Pinpoint the cell where the given text exists, returning its [x, y] midpoint coordinate. 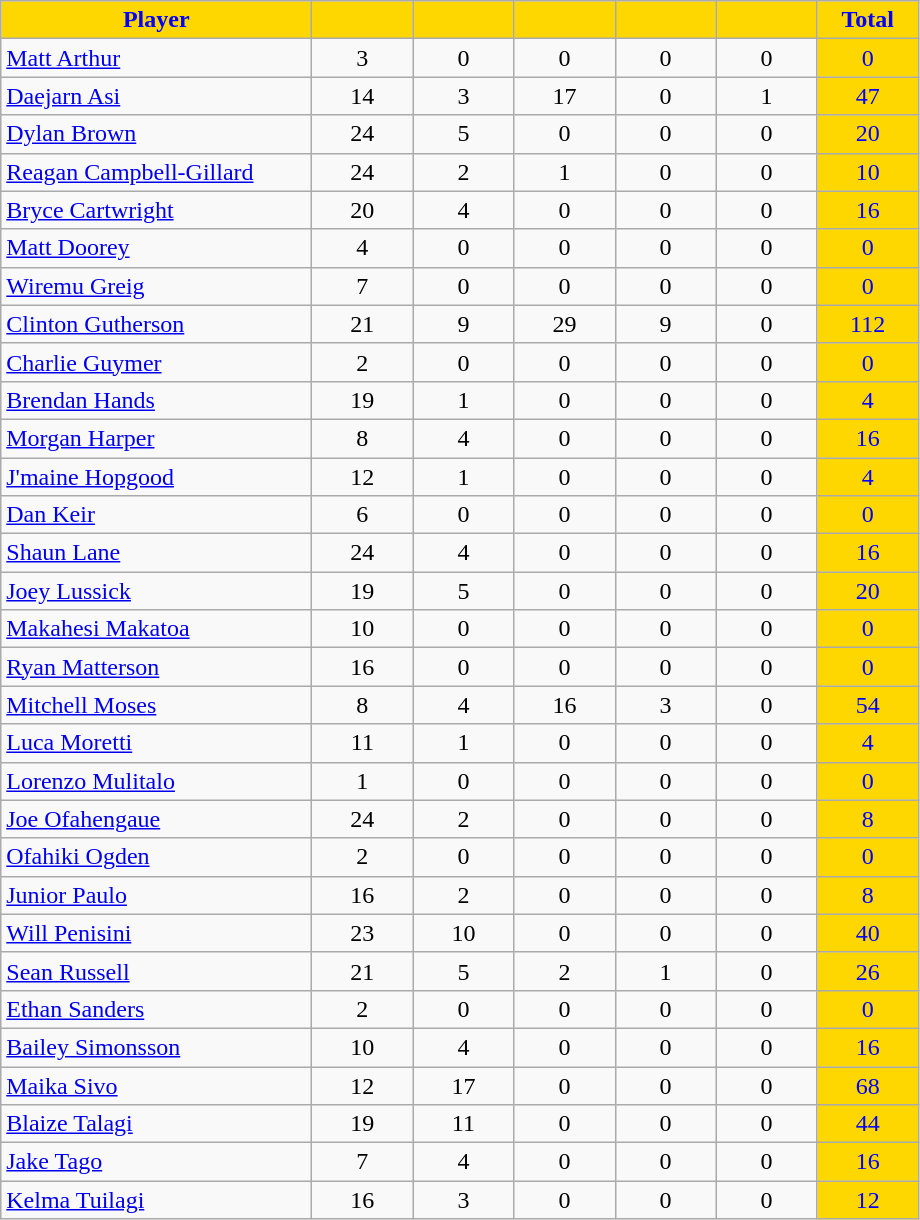
14 [362, 96]
Makahesi Makatoa [156, 629]
40 [868, 933]
Lorenzo Mulitalo [156, 781]
Matt Arthur [156, 58]
Dylan Brown [156, 134]
Daejarn Asi [156, 96]
112 [868, 324]
Charlie Guymer [156, 362]
Dan Keir [156, 515]
Will Penisini [156, 933]
Morgan Harper [156, 438]
44 [868, 1124]
29 [564, 324]
Ryan Matterson [156, 667]
Junior Paulo [156, 895]
6 [362, 515]
Bryce Cartwright [156, 210]
Player [156, 20]
Wiremu Greig [156, 286]
J'maine Hopgood [156, 477]
Kelma Tuilagi [156, 1200]
Reagan Campbell-Gillard [156, 172]
Matt Doorey [156, 248]
Ofahiki Ogden [156, 857]
Bailey Simonsson [156, 1047]
Luca Moretti [156, 743]
Jake Tago [156, 1162]
68 [868, 1085]
Clinton Gutherson [156, 324]
26 [868, 971]
Total [868, 20]
Joe Ofahengaue [156, 819]
54 [868, 705]
Shaun Lane [156, 553]
Ethan Sanders [156, 1009]
47 [868, 96]
Joey Lussick [156, 591]
Brendan Hands [156, 400]
23 [362, 933]
Maika Sivo [156, 1085]
Blaize Talagi [156, 1124]
Sean Russell [156, 971]
Mitchell Moses [156, 705]
